Scan for the cell matching the given text and deliver its [x, y] coordinate at center. 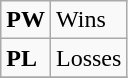
PW [26, 20]
Wins [88, 20]
PL [26, 58]
Losses [88, 58]
